Determine the [x, y] coordinate at the center of the cell enclosing the given text.  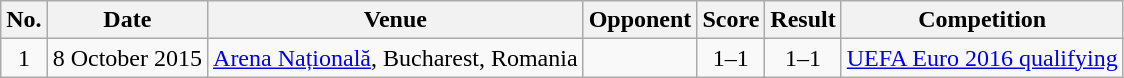
Result [803, 20]
No. [24, 20]
1 [24, 58]
Venue [396, 20]
Competition [982, 20]
UEFA Euro 2016 qualifying [982, 58]
Score [731, 20]
8 October 2015 [127, 58]
Arena Națională, Bucharest, Romania [396, 58]
Date [127, 20]
Opponent [640, 20]
